For the text-containing cell, return its midpoint in [x, y] coordinate format. 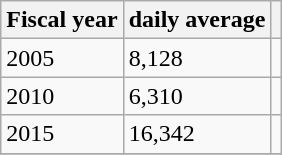
2010 [62, 96]
16,342 [197, 134]
daily average [197, 20]
2015 [62, 134]
8,128 [197, 58]
6,310 [197, 96]
Fiscal year [62, 20]
2005 [62, 58]
